Determine the [X, Y] coordinate at the center of the cell enclosing the given text.  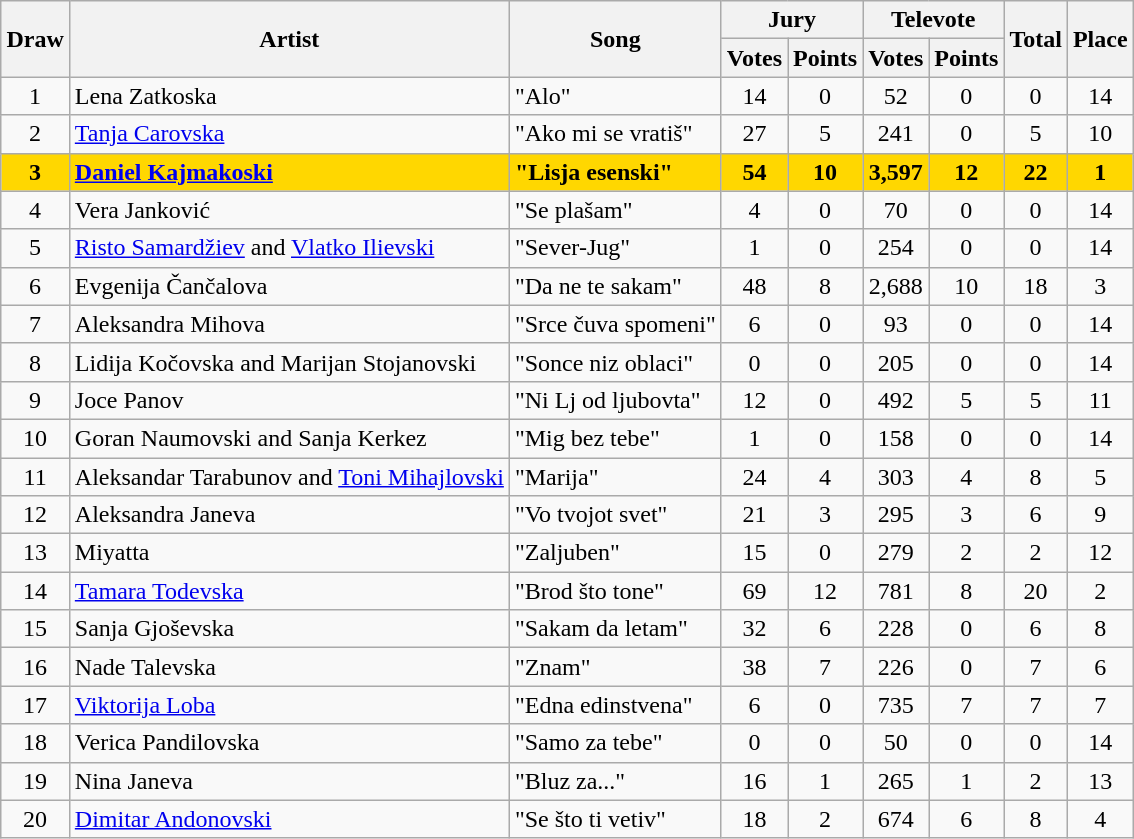
Jury [792, 20]
Lidija Kočovska and Marijan Stojanovski [289, 362]
"Zaljuben" [615, 553]
"Se plašam" [615, 210]
21 [754, 515]
295 [896, 515]
"Ako mi se vratiš" [615, 134]
Joce Panov [289, 400]
24 [754, 477]
"Alo" [615, 96]
254 [896, 248]
Viktorija Loba [289, 705]
52 [896, 96]
Draw [35, 39]
54 [754, 172]
Vera Janković [289, 210]
"Se što ti vetiv" [615, 819]
Tamara Todevska [289, 591]
"Sakam da letam" [615, 629]
50 [896, 743]
Aleksandra Mihova [289, 324]
279 [896, 553]
"Vo tvojot svet" [615, 515]
"Ni Lj od ljubovta" [615, 400]
Risto Samardžiev and Vlatko Ilievski [289, 248]
Total [1036, 39]
Dimitar Andonovski [289, 819]
"Sonce niz oblaci" [615, 362]
Place [1100, 39]
93 [896, 324]
"Bluz za..." [615, 781]
"Brod što tone" [615, 591]
303 [896, 477]
69 [754, 591]
Lena Zatkoska [289, 96]
205 [896, 362]
Daniel Kajmakoski [289, 172]
48 [754, 286]
Miyatta [289, 553]
241 [896, 134]
265 [896, 781]
22 [1036, 172]
38 [754, 667]
Tanja Carovska [289, 134]
Televote [934, 20]
"Znam" [615, 667]
70 [896, 210]
"Srce čuva spomeni" [615, 324]
492 [896, 400]
2,688 [896, 286]
735 [896, 705]
3,597 [896, 172]
"Da ne te sakam" [615, 286]
781 [896, 591]
674 [896, 819]
226 [896, 667]
Sanja Gjoševska [289, 629]
Nade Talevska [289, 667]
Goran Naumovski and Sanja Kerkez [289, 438]
"Edna edinstvena" [615, 705]
Verica Pandilovska [289, 743]
"Sever-Jug" [615, 248]
"Marija" [615, 477]
32 [754, 629]
19 [35, 781]
"Samo za tebe" [615, 743]
Evgenija Čančalova [289, 286]
27 [754, 134]
Artist [289, 39]
"Lisja esenski" [615, 172]
"Mig bez tebe" [615, 438]
228 [896, 629]
17 [35, 705]
Aleksandar Tarabunov and Toni Mihajlovski [289, 477]
Nina Janeva [289, 781]
Song [615, 39]
158 [896, 438]
Aleksandra Janeva [289, 515]
